Scan for the cell matching the given text and deliver its (X, Y) coordinate at center. 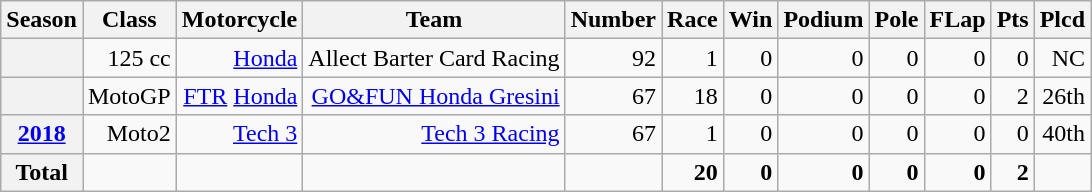
Season (42, 20)
Allect Barter Card Racing (434, 58)
20 (693, 172)
Tech 3 Racing (434, 134)
Win (750, 20)
Team (434, 20)
26th (1062, 96)
Moto2 (129, 134)
Pole (896, 20)
Pts (1012, 20)
125 cc (129, 58)
Race (693, 20)
Motorcycle (240, 20)
Number (613, 20)
Class (129, 20)
NC (1062, 58)
18 (693, 96)
FLap (958, 20)
2018 (42, 134)
Total (42, 172)
Honda (240, 58)
MotoGP (129, 96)
FTR Honda (240, 96)
Tech 3 (240, 134)
Plcd (1062, 20)
40th (1062, 134)
92 (613, 58)
Podium (824, 20)
GO&FUN Honda Gresini (434, 96)
